Return (X, Y) of the center of cell containing provided text 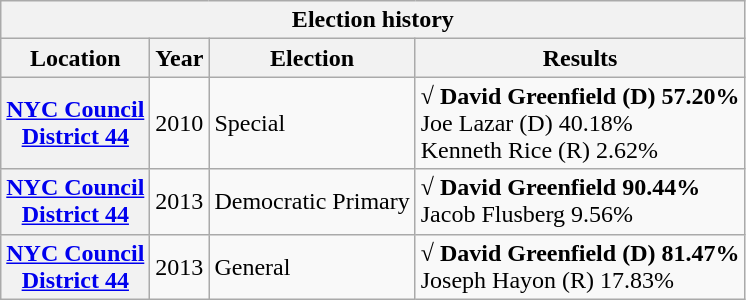
Special (312, 123)
Location (76, 58)
√ David Greenfield (D) 81.47%Joseph Hayon (R) 17.83% (580, 266)
General (312, 266)
Democratic Primary (312, 202)
Results (580, 58)
√ David Greenfield 90.44%Jacob Flusberg 9.56% (580, 202)
Election (312, 58)
2010 (180, 123)
√ David Greenfield (D) 57.20%Joe Lazar (D) 40.18%Kenneth Rice (R) 2.62% (580, 123)
Year (180, 58)
Election history (373, 20)
